Pinpoint the cell where the given text exists, returning its [X, Y] midpoint coordinate. 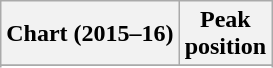
Peak position [225, 34]
Chart (2015–16) [90, 34]
